Scan for the cell matching the given text and deliver its [X, Y] coordinate at center. 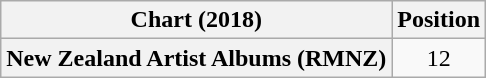
Chart (2018) [196, 20]
12 [439, 58]
Position [439, 20]
New Zealand Artist Albums (RMNZ) [196, 58]
